Scan for the cell matching the given text and deliver its [X, Y] coordinate at center. 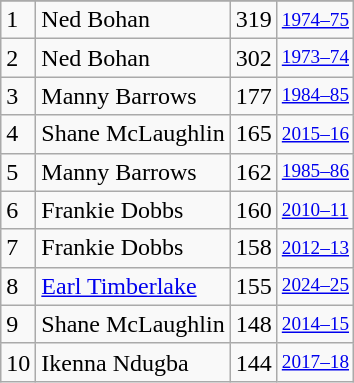
3 [18, 96]
158 [254, 248]
5 [18, 172]
2014–15 [315, 324]
177 [254, 96]
1985–86 [315, 172]
144 [254, 362]
9 [18, 324]
165 [254, 134]
1 [18, 20]
2012–13 [315, 248]
Ikenna Ndugba [133, 362]
148 [254, 324]
7 [18, 248]
319 [254, 20]
155 [254, 286]
2015–16 [315, 134]
10 [18, 362]
2024–25 [315, 286]
162 [254, 172]
160 [254, 210]
1973–74 [315, 58]
4 [18, 134]
6 [18, 210]
1984–85 [315, 96]
1974–75 [315, 20]
2010–11 [315, 210]
8 [18, 286]
2017–18 [315, 362]
302 [254, 58]
2 [18, 58]
Earl Timberlake [133, 286]
